Pinpoint the cell where the given text exists, returning its (x, y) midpoint coordinate. 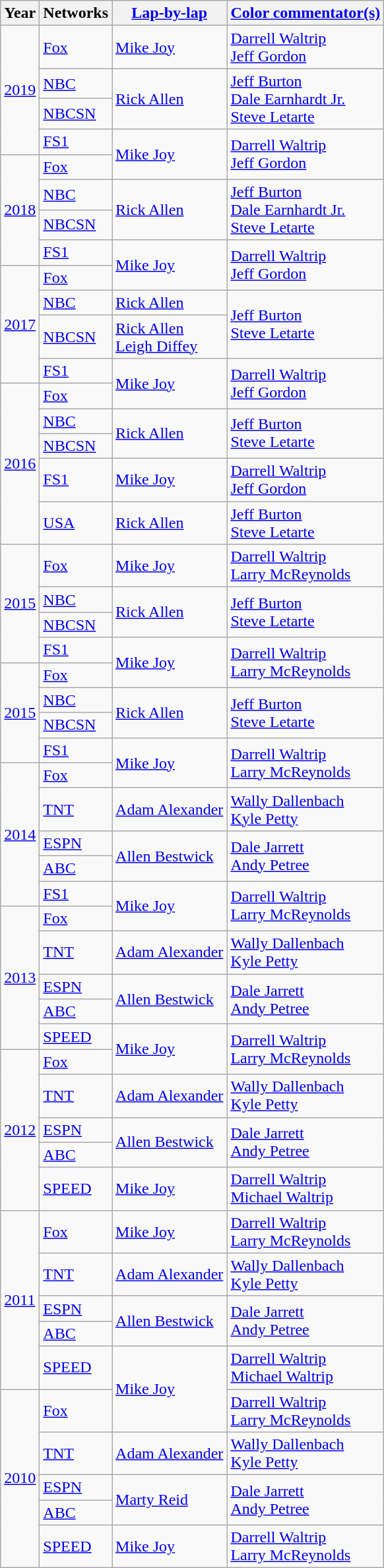
2011 (20, 1300)
USA (76, 523)
2017 (20, 324)
2012 (20, 1130)
2019 (20, 90)
Rick AllenLeigh Diffey (170, 336)
Marty Reid (170, 1500)
Color commentator(s) (305, 13)
2014 (20, 834)
2010 (20, 1479)
Year (20, 13)
Lap-by-lap (170, 13)
Networks (76, 13)
2013 (20, 978)
2018 (20, 210)
2016 (20, 463)
